Pinpoint the cell where the given text exists, returning its (x, y) midpoint coordinate. 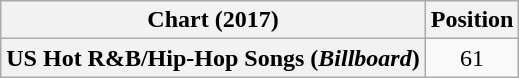
Position (472, 20)
61 (472, 58)
US Hot R&B/Hip-Hop Songs (Billboard) (213, 58)
Chart (2017) (213, 20)
